Pinpoint the cell where the given text exists, returning its [X, Y] midpoint coordinate. 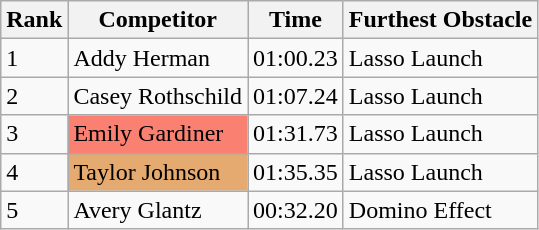
1 [34, 58]
Taylor Johnson [158, 172]
01:35.35 [296, 172]
2 [34, 96]
Rank [34, 20]
Domino Effect [440, 210]
Time [296, 20]
00:32.20 [296, 210]
Emily Gardiner [158, 134]
Casey Rothschild [158, 96]
Furthest Obstacle [440, 20]
01:07.24 [296, 96]
Competitor [158, 20]
Addy Herman [158, 58]
4 [34, 172]
5 [34, 210]
01:00.23 [296, 58]
01:31.73 [296, 134]
Avery Glantz [158, 210]
3 [34, 134]
